Scan for the cell matching the given text and deliver its [X, Y] coordinate at center. 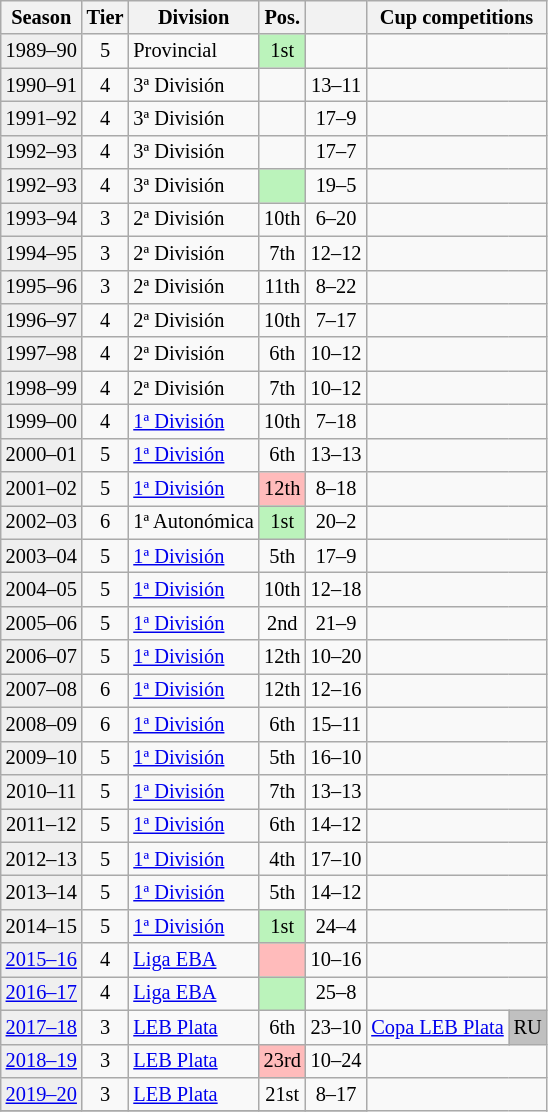
6–20 [336, 219]
17–7 [336, 152]
2002–03 [42, 522]
23–10 [336, 1027]
13–11 [336, 85]
2005–06 [42, 623]
Copa LEB Plata [437, 1027]
15–11 [336, 724]
1996–97 [42, 320]
2000–01 [42, 455]
2011–12 [42, 825]
21–9 [336, 623]
2006–07 [42, 657]
2012–13 [42, 859]
8–17 [336, 1094]
2009–10 [42, 758]
20–2 [336, 522]
12–12 [336, 253]
10–20 [336, 657]
2003–04 [42, 556]
12–18 [336, 589]
2010–11 [42, 791]
1998–99 [42, 388]
Division [193, 17]
1991–92 [42, 118]
Pos. [282, 17]
Tier [106, 17]
10–16 [336, 960]
17–10 [336, 859]
21st [282, 1094]
2008–09 [42, 724]
23rd [282, 1061]
2001–02 [42, 489]
Season [42, 17]
11th [282, 287]
1994–95 [42, 253]
10–24 [336, 1061]
2nd [282, 623]
2019–20 [42, 1094]
8–22 [336, 287]
1ª Autonómica [193, 522]
25–8 [336, 993]
1990–91 [42, 85]
Cup competitions [456, 17]
1997–98 [42, 354]
2014–15 [42, 926]
24–4 [336, 926]
2017–18 [42, 1027]
2004–05 [42, 589]
1989–90 [42, 51]
1995–96 [42, 287]
RU [528, 1027]
16–10 [336, 758]
8–18 [336, 489]
1999–00 [42, 421]
1993–94 [42, 219]
7–18 [336, 421]
Provincial [193, 51]
2013–14 [42, 892]
19–5 [336, 186]
12–16 [336, 690]
2015–16 [42, 960]
2007–08 [42, 690]
2016–17 [42, 993]
4th [282, 859]
2018–19 [42, 1061]
7–17 [336, 320]
